Detect which cell encompasses the target text, then output its (X, Y) center coordinate. 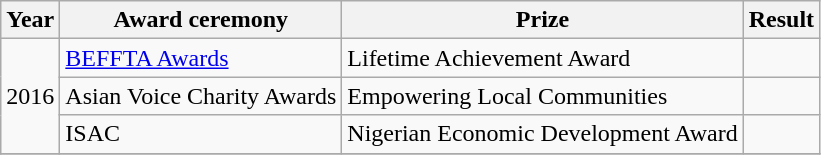
BEFFTA Awards (201, 58)
Asian Voice Charity Awards (201, 96)
Result (781, 20)
Empowering Local Communities (542, 96)
Lifetime Achievement Award (542, 58)
Nigerian Economic Development Award (542, 134)
Year (30, 20)
ISAC (201, 134)
Award ceremony (201, 20)
2016 (30, 96)
Prize (542, 20)
